Provide the [x, y] coordinate of the cell's center where the given text is located.  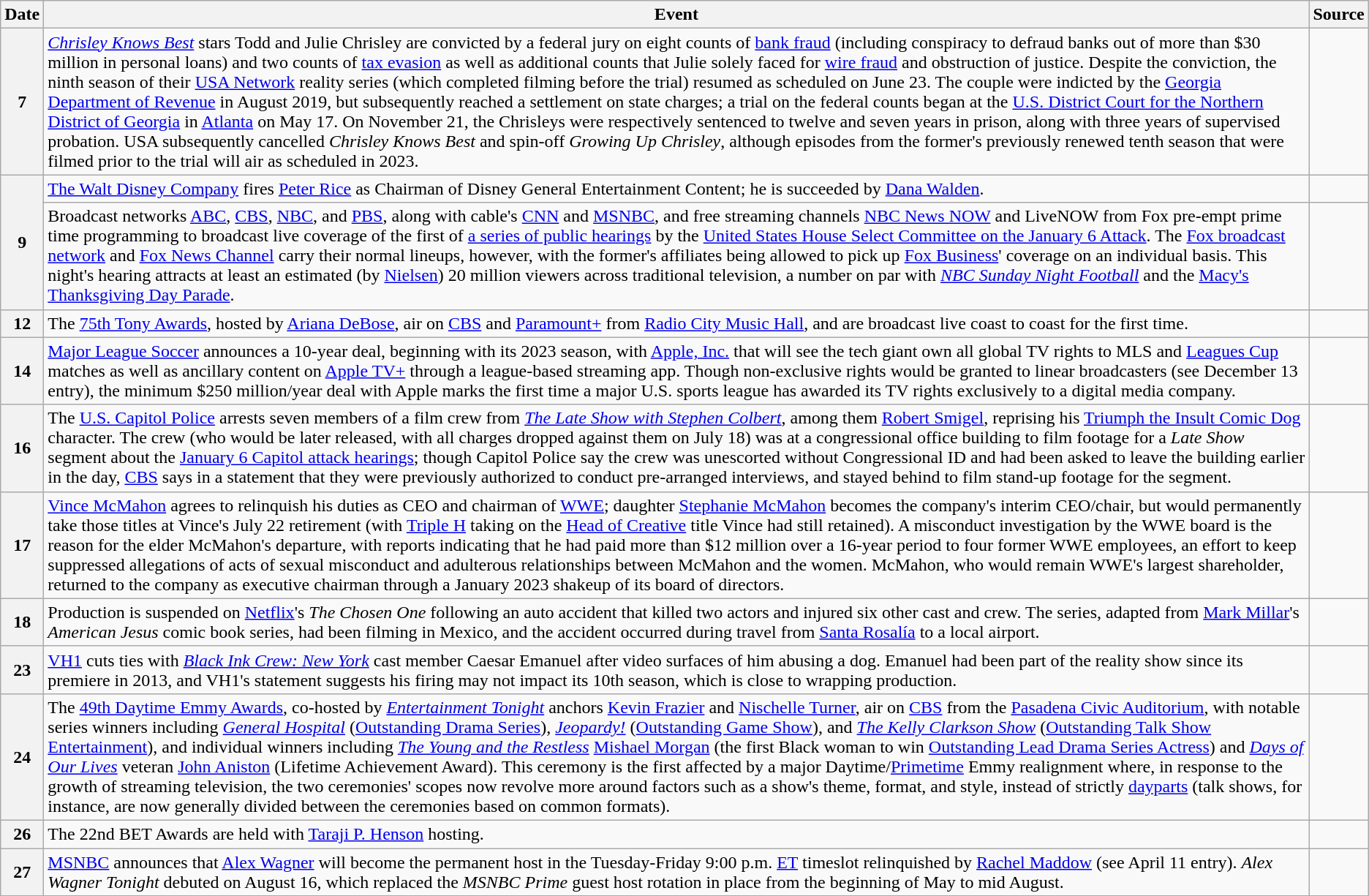
27 [22, 872]
18 [22, 622]
The Walt Disney Company fires Peter Rice as Chairman of Disney General Entertainment Content; he is succeeded by Dana Walden. [676, 189]
26 [22, 834]
The 22nd BET Awards are held with Taraji P. Henson hosting. [676, 834]
Source [1338, 15]
7 [22, 102]
Event [676, 15]
16 [22, 448]
24 [22, 756]
23 [22, 670]
12 [22, 323]
17 [22, 545]
Date [22, 15]
9 [22, 242]
14 [22, 371]
